Return (x, y) of the center of cell containing provided text 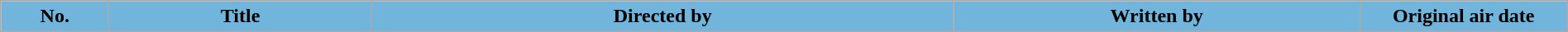
Original air date (1464, 16)
Title (240, 16)
Written by (1156, 16)
No. (55, 16)
Directed by (662, 16)
